Determine the [X, Y] coordinate at the center of the cell enclosing the given text.  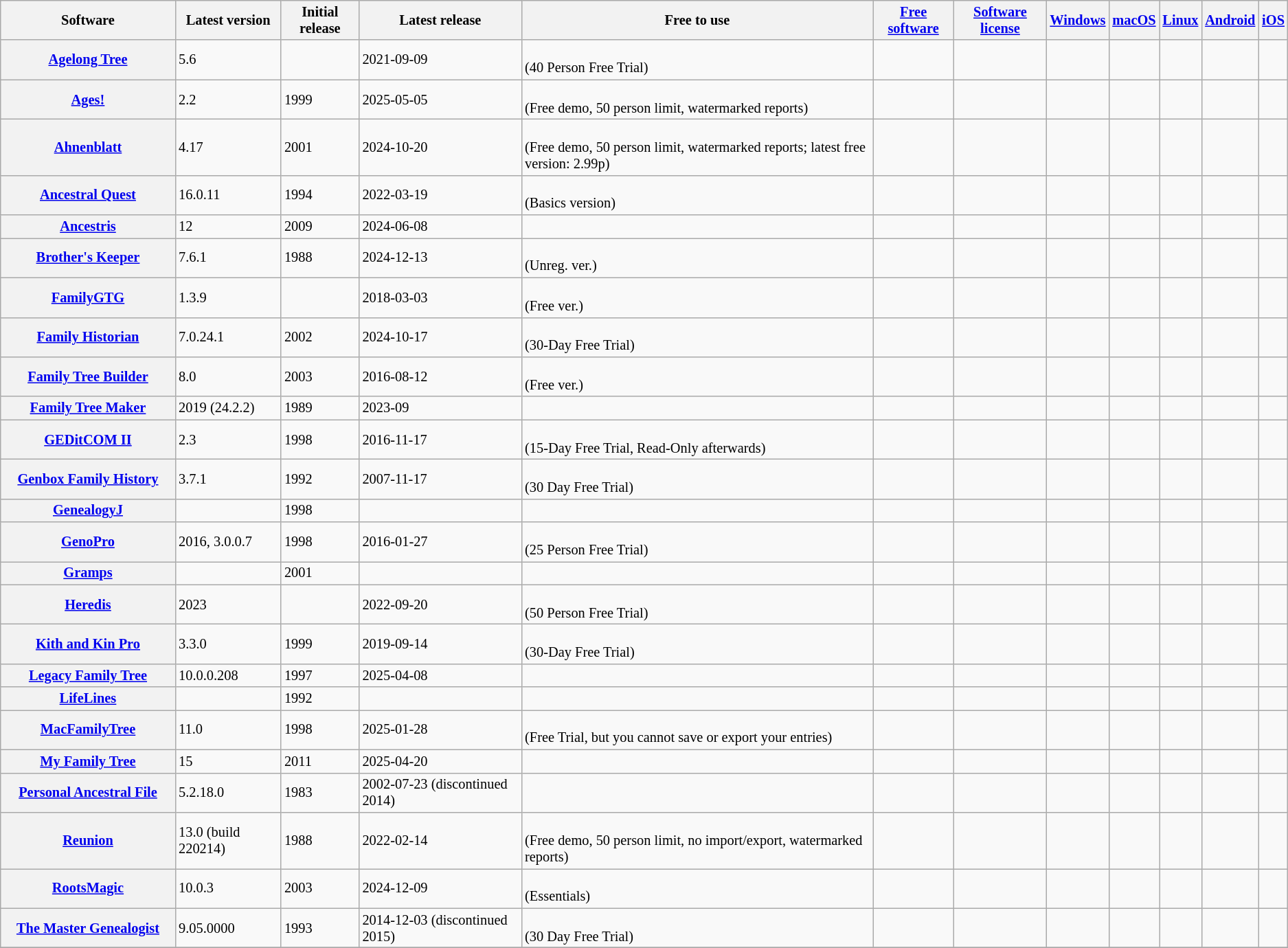
(Free demo, 50 person limit, watermarked reports) [697, 100]
MacFamilyTree [88, 730]
2024-12-09 [441, 888]
1993 [320, 928]
1994 [320, 195]
1.3.9 [228, 297]
The Master Genealogist [88, 928]
2014-12-03 (discontinued 2015) [441, 928]
2016-08-12 [441, 376]
Agelong Tree [88, 60]
(15-Day Free Trial, Read-Only afterwards) [697, 440]
2007-11-17 [441, 479]
11.0 [228, 730]
10.0.3 [228, 888]
2016, 3.0.0.7 [228, 542]
iOS [1274, 20]
2009 [320, 227]
macOS [1133, 20]
10.0.0.208 [228, 675]
Linux [1181, 20]
2022-02-14 [441, 840]
Brother's Keeper [88, 258]
(25 Person Free Trial) [697, 542]
Free software [914, 20]
(Basics version) [697, 195]
Reunion [88, 840]
1989 [320, 408]
2024-12-13 [441, 258]
Latest release [441, 20]
12 [228, 227]
Software [88, 20]
2002-07-23 (discontinued 2014) [441, 793]
2024-10-17 [441, 337]
7.6.1 [228, 258]
7.0.24.1 [228, 337]
2.2 [228, 100]
Ancestris [88, 227]
2019 (24.2.2) [228, 408]
2021-09-09 [441, 60]
(Free demo, 50 person limit, watermarked reports; latest free version: 2.99p) [697, 147]
Kith and Kin Pro [88, 644]
Personal Ancestral File [88, 793]
FamilyGTG [88, 297]
Software license [1000, 20]
(Essentials) [697, 888]
Latest version [228, 20]
2024-10-20 [441, 147]
2011 [320, 761]
4.17 [228, 147]
2025-04-08 [441, 675]
Windows [1078, 20]
2023 [228, 605]
GenoPro [88, 542]
2018-03-03 [441, 297]
2023-09 [441, 408]
GEDitCOM II [88, 440]
Gramps [88, 573]
5.6 [228, 60]
My Family Tree [88, 761]
2016-01-27 [441, 542]
Genbox Family History [88, 479]
Family Historian [88, 337]
Family Tree Maker [88, 408]
2002 [320, 337]
(Free demo, 50 person limit, no import/export, watermarked reports) [697, 840]
Ahnenblatt [88, 147]
1997 [320, 675]
Heredis [88, 605]
LifeLines [88, 699]
15 [228, 761]
2022-09-20 [441, 605]
Ages! [88, 100]
3.7.1 [228, 479]
5.2.18.0 [228, 793]
Family Tree Builder [88, 376]
(Unreg. ver.) [697, 258]
2022-03-19 [441, 195]
Ancestral Quest [88, 195]
Android [1230, 20]
(40 Person Free Trial) [697, 60]
13.0 (build 220214) [228, 840]
GenealogyJ [88, 510]
(Free Trial, but you cannot save or export your entries) [697, 730]
8.0 [228, 376]
Initial release [320, 20]
Free to use [697, 20]
2.3 [228, 440]
RootsMagic [88, 888]
3.3.0 [228, 644]
2025-04-20 [441, 761]
(50 Person Free Trial) [697, 605]
2016-11-17 [441, 440]
16.0.11 [228, 195]
2019-09-14 [441, 644]
2025-05-05 [441, 100]
2025-01-28 [441, 730]
1983 [320, 793]
9.05.0000 [228, 928]
2024-06-08 [441, 227]
Legacy Family Tree [88, 675]
